Identify which cell holds the provided text, then report its (x, y) central coordinate. 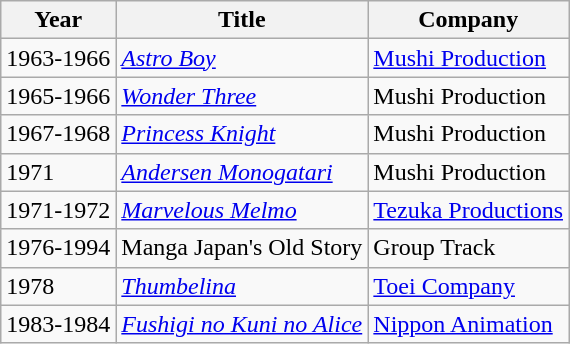
1967-1968 (58, 134)
Year (58, 20)
Company (468, 20)
Andersen Monogatari (242, 172)
1971 (58, 172)
Thumbelina (242, 286)
1983-1984 (58, 324)
1963-1966 (58, 58)
Tezuka Productions (468, 210)
1971-1972 (58, 210)
Group Track (468, 248)
Title (242, 20)
Marvelous Melmo (242, 210)
Wonder Three (242, 96)
1965-1966 (58, 96)
1976-1994 (58, 248)
Astro Boy (242, 58)
Princess Knight (242, 134)
Fushigi no Kuni no Alice (242, 324)
Manga Japan's Old Story (242, 248)
Toei Company (468, 286)
Nippon Animation (468, 324)
1978 (58, 286)
